For the text-containing cell, return its midpoint in [x, y] coordinate format. 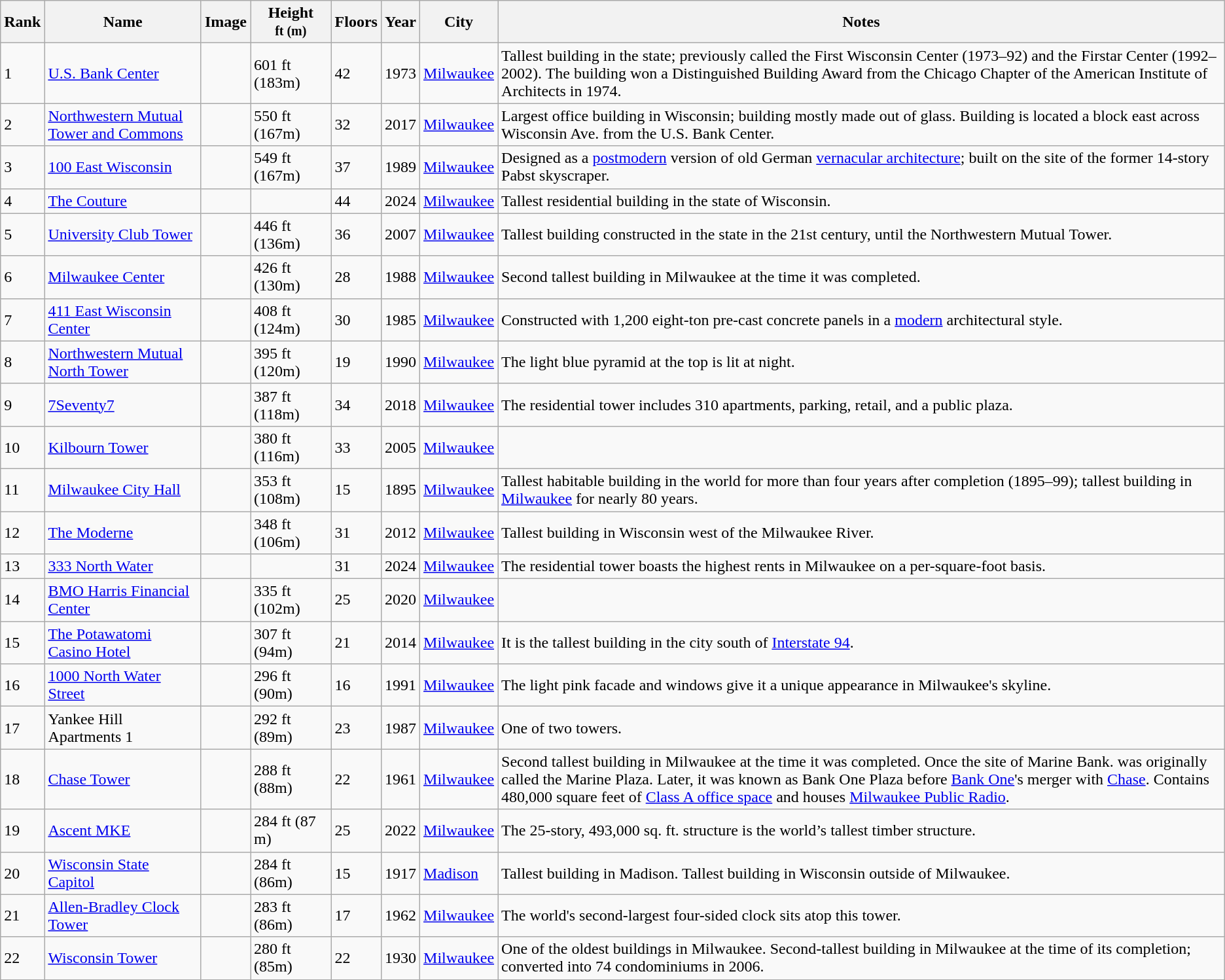
1962 [400, 916]
Year [400, 22]
Tallest habitable building in the world for more than four years after completion (1895–99); tallest building in Milwaukee for nearly 80 years. [861, 489]
The light pink facade and windows give it a unique appearance in Milwaukee's skyline. [861, 686]
Wisconsin Tower [123, 958]
Milwaukee Center [123, 277]
City [459, 22]
1988 [400, 277]
University Club Tower [123, 234]
280 ft (85m) [291, 958]
335 ft (102m) [291, 601]
1985 [400, 319]
The residential tower includes 310 apartments, parking, retail, and a public plaza. [861, 404]
11 [22, 489]
37 [356, 167]
283 ft (86m) [291, 916]
Floors [356, 22]
36 [356, 234]
The light blue pyramid at the top is lit at night. [861, 362]
10 [22, 447]
The 25-story, 493,000 sq. ft. structure is the world’s tallest timber structure. [861, 831]
The world's second-largest four-sided clock sits atop this tower. [861, 916]
One of two towers. [861, 727]
Tallest residential building in the state of Wisconsin. [861, 201]
1990 [400, 362]
601 ft (183m) [291, 73]
446 ft (136m) [291, 234]
296 ft (90m) [291, 686]
2012 [400, 533]
The Potawatomi Casino Hotel [123, 642]
8 [22, 362]
2017 [400, 124]
14 [22, 601]
20 [22, 873]
Wisconsin State Capitol [123, 873]
7Seventy7 [123, 404]
2007 [400, 234]
Tallest building in Madison. Tallest building in Wisconsin outside of Milwaukee. [861, 873]
30 [356, 319]
Tallest building in Wisconsin west of the Milwaukee River. [861, 533]
33 [356, 447]
U.S. Bank Center [123, 73]
1973 [400, 73]
13 [22, 567]
2014 [400, 642]
Northwestern Mutual North Tower [123, 362]
2 [22, 124]
12 [22, 533]
387 ft (118m) [291, 404]
One of the oldest buildings in Milwaukee. Second-tallest building in Milwaukee at the time of its completion; converted into 74 condominiums in 2006. [861, 958]
Kilbourn Tower [123, 447]
Chase Tower [123, 779]
288 ft (88m) [291, 779]
Madison [459, 873]
Name [123, 22]
1930 [400, 958]
2018 [400, 404]
Notes [861, 22]
Ascent MKE [123, 831]
353 ft (108m) [291, 489]
1987 [400, 727]
550 ft (167m) [291, 124]
3 [22, 167]
333 North Water [123, 567]
9 [22, 404]
4 [22, 201]
1917 [400, 873]
The Moderne [123, 533]
Northwestern Mutual Tower and Commons [123, 124]
1895 [400, 489]
348 ft (106m) [291, 533]
1000 North Water Street [123, 686]
The Couture [123, 201]
549 ft (167m) [291, 167]
Yankee Hill Apartments 1 [123, 727]
18 [22, 779]
2005 [400, 447]
Second tallest building in Milwaukee at the time it was completed. [861, 277]
7 [22, 319]
2020 [400, 601]
411 East Wisconsin Center [123, 319]
100 East Wisconsin [123, 167]
Designed as a postmodern version of old German vernacular architecture; built on the site of the former 14-story Pabst skyscraper. [861, 167]
44 [356, 201]
Rank [22, 22]
Tallest building constructed in the state in the 21st century, until the Northwestern Mutual Tower. [861, 234]
34 [356, 404]
42 [356, 73]
284 ft (87 m) [291, 831]
23 [356, 727]
284 ft (86m) [291, 873]
Constructed with 1,200 eight-ton pre-cast concrete panels in a modern architectural style. [861, 319]
1961 [400, 779]
307 ft (94m) [291, 642]
2022 [400, 831]
1 [22, 73]
Heightft (m) [291, 22]
Milwaukee City Hall [123, 489]
292 ft (89m) [291, 727]
32 [356, 124]
395 ft (120m) [291, 362]
1989 [400, 167]
6 [22, 277]
28 [356, 277]
5 [22, 234]
Image [225, 22]
The residential tower boasts the highest rents in Milwaukee on a per-square-foot basis. [861, 567]
1991 [400, 686]
408 ft (124m) [291, 319]
380 ft (116m) [291, 447]
426 ft (130m) [291, 277]
BMO Harris Financial Center [123, 601]
Allen-Bradley Clock Tower [123, 916]
It is the tallest building in the city south of Interstate 94. [861, 642]
